For the text-containing cell, return its midpoint in [X, Y] coordinate format. 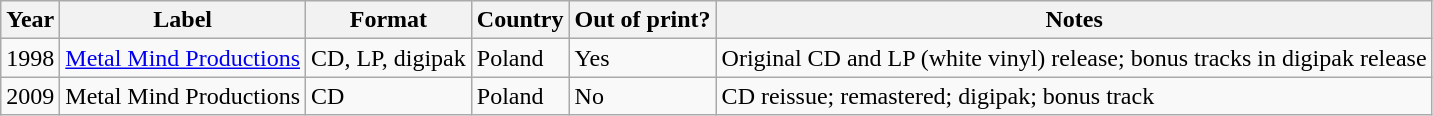
Year [30, 20]
CD reissue; remastered; digipak; bonus track [1074, 96]
2009 [30, 96]
CD, LP, digipak [389, 58]
Yes [642, 58]
Format [389, 20]
Label [183, 20]
Original CD and LP (white vinyl) release; bonus tracks in digipak release [1074, 58]
Out of print? [642, 20]
Country [520, 20]
No [642, 96]
Notes [1074, 20]
CD [389, 96]
1998 [30, 58]
